Locate the cell with the specified text and output its (X, Y) center coordinate. 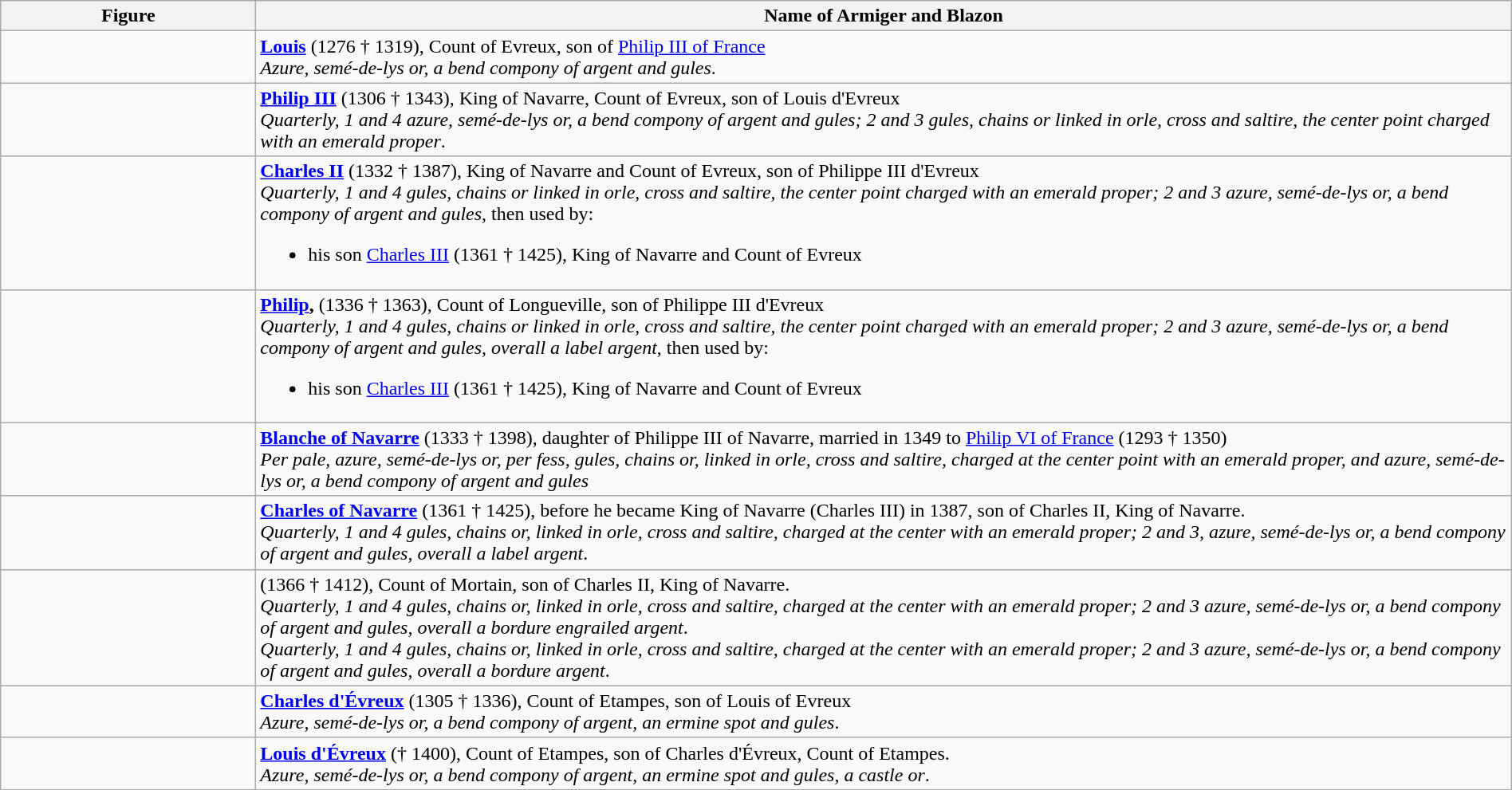
Louis (1276 † 1319), Count of Evreux, son of Philip III of FranceAzure, semé-de-lys or, a bend compony of argent and gules. (884, 57)
Name of Armiger and Blazon (884, 16)
Figure (128, 16)
Charles d'Évreux (1305 † 1336), Count of Etampes, son of Louis of EvreuxAzure, semé-de-lys or, a bend compony of argent, an ermine spot and gules. (884, 711)
